Find where the given text appears and provide that cell's center as [X, Y] coordinate. 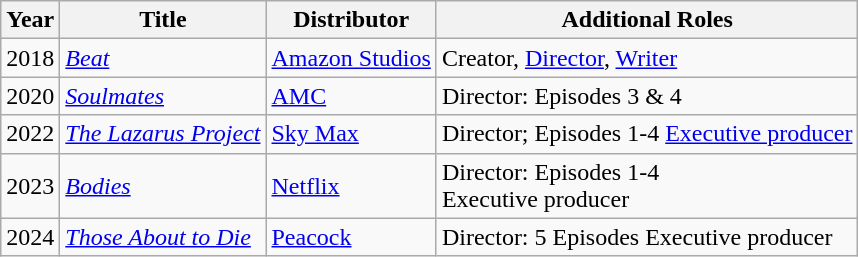
Director: 5 Episodes Executive producer [647, 237]
Soulmates [163, 96]
AMC [351, 96]
Sky Max [351, 134]
Netflix [351, 186]
Bodies [163, 186]
Director: Episodes 1-4Executive producer [647, 186]
Peacock [351, 237]
Those About to Die [163, 237]
Creator, Director, Writer [647, 58]
Year [30, 20]
2020 [30, 96]
Distributor [351, 20]
Title [163, 20]
Director; Episodes 1-4 Executive producer [647, 134]
Additional Roles [647, 20]
Amazon Studios [351, 58]
Beat [163, 58]
2018 [30, 58]
2024 [30, 237]
2022 [30, 134]
The Lazarus Project [163, 134]
Director: Episodes 3 & 4 [647, 96]
2023 [30, 186]
